Detect which cell encompasses the target text, then output its [X, Y] center coordinate. 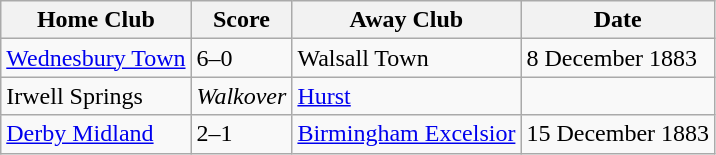
6–0 [242, 58]
Walsall Town [406, 58]
Walkover [242, 96]
Irwell Springs [96, 96]
Hurst [406, 96]
Wednesbury Town [96, 58]
15 December 1883 [618, 134]
Date [618, 20]
Derby Midland [96, 134]
8 December 1883 [618, 58]
Away Club [406, 20]
Score [242, 20]
Birmingham Excelsior [406, 134]
Home Club [96, 20]
2–1 [242, 134]
